Determine the [X, Y] coordinate at the center of the cell enclosing the given text.  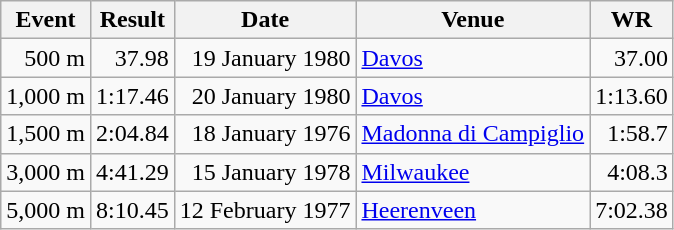
Milwaukee [473, 172]
Madonna di Campiglio [473, 134]
Heerenveen [473, 210]
5,000 m [46, 210]
20 January 1980 [265, 96]
19 January 1980 [265, 58]
Date [265, 20]
4:41.29 [132, 172]
15 January 1978 [265, 172]
18 January 1976 [265, 134]
2:04.84 [132, 134]
Venue [473, 20]
8:10.45 [132, 210]
Result [132, 20]
1:13.60 [632, 96]
4:08.3 [632, 172]
1:58.7 [632, 134]
37.98 [132, 58]
1,000 m [46, 96]
Event [46, 20]
1:17.46 [132, 96]
1,500 m [46, 134]
WR [632, 20]
12 February 1977 [265, 210]
7:02.38 [632, 210]
500 m [46, 58]
3,000 m [46, 172]
37.00 [632, 58]
